Provide the (x, y) coordinate of the cell's center where the given text is located.  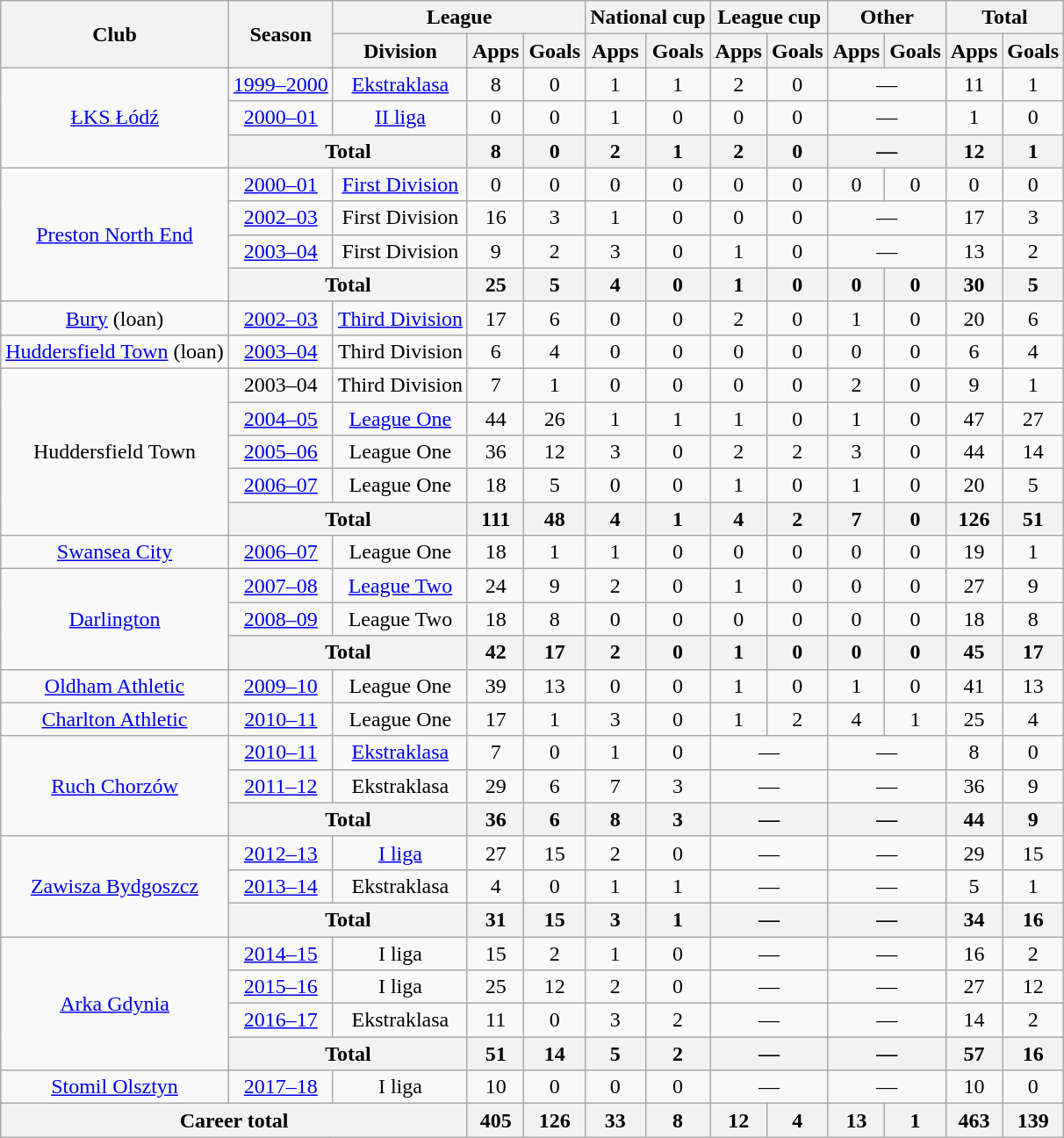
League cup (769, 18)
Other (887, 18)
26 (555, 419)
2004–05 (281, 419)
19 (974, 552)
42 (495, 652)
2012–13 (281, 853)
Charlton Athletic (115, 719)
ŁKS Łódź (115, 118)
39 (495, 686)
Preston North End (115, 234)
Bury (loan) (115, 318)
45 (974, 652)
Career total (234, 1120)
24 (495, 586)
Club (115, 34)
57 (974, 1054)
Darlington (115, 619)
Season (281, 34)
2017–18 (281, 1087)
139 (1033, 1120)
2009–10 (281, 686)
34 (974, 919)
41 (974, 686)
2014–15 (281, 953)
Ruch Chorzów (115, 786)
National cup (648, 18)
2016–17 (281, 1020)
2015–16 (281, 987)
Huddersfield Town (115, 451)
2011–12 (281, 786)
2008–09 (281, 619)
II liga (400, 118)
2013–14 (281, 886)
Zawisza Bydgoszcz (115, 886)
Arka Gdynia (115, 1003)
463 (974, 1120)
Division (400, 51)
48 (555, 519)
31 (495, 919)
Oldham Athletic (115, 686)
Swansea City (115, 552)
33 (615, 1120)
1999–2000 (281, 84)
111 (495, 519)
Stomil Olsztyn (115, 1087)
2007–08 (281, 586)
30 (974, 284)
League (458, 18)
Huddersfield Town (loan) (115, 351)
47 (974, 419)
2005–06 (281, 452)
405 (495, 1120)
